Find where the given text appears and provide that cell's center as (x, y) coordinate. 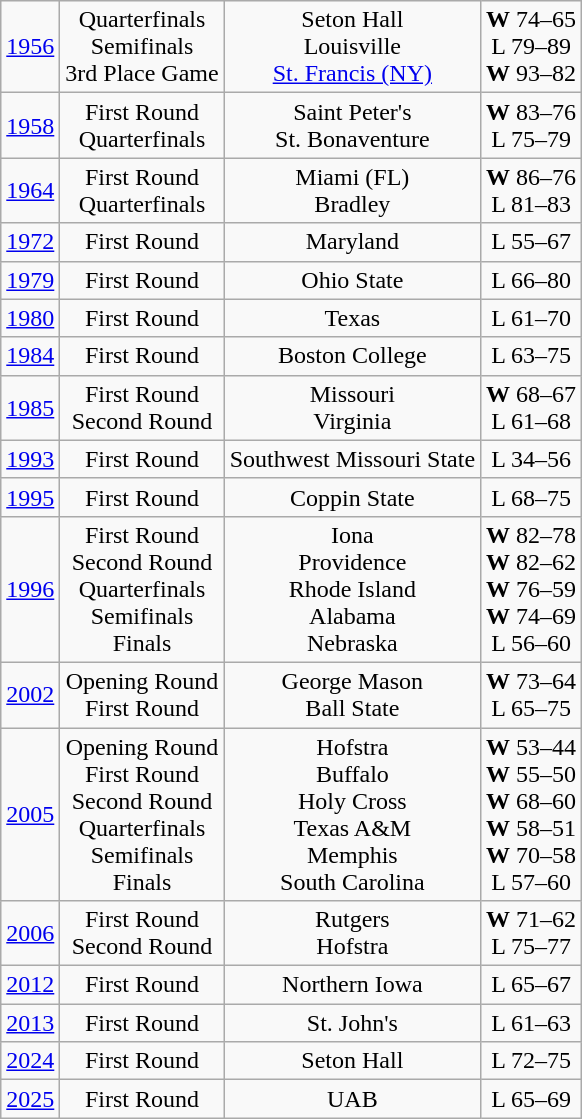
George MasonBall State (352, 694)
2006 (30, 934)
1956 (30, 47)
L 61–70 (532, 318)
L 55–67 (532, 242)
2013 (30, 1023)
2005 (30, 814)
First RoundSecond RoundQuarterfinalsSemifinalsFinals (142, 589)
W 74–65L 79–89W 93–82 (532, 47)
L 63–75 (532, 356)
IonaProvidenceRhode IslandAlabamaNebraska (352, 589)
L 65–67 (532, 985)
Coppin State (352, 497)
W 83–76L 75–79 (532, 126)
1996 (30, 589)
W 86–76L 81–83 (532, 190)
1972 (30, 242)
UAB (352, 1099)
Saint Peter'sSt. Bonaventure (352, 126)
QuarterfinalsSemifinals3rd Place Game (142, 47)
L 66–80 (532, 280)
Maryland (352, 242)
MissouriVirginia (352, 408)
St. John's (352, 1023)
Miami (FL)Bradley (352, 190)
W 82–78W 82–62W 76–59W 74–69L 56–60 (532, 589)
Opening RoundFirst RoundSecond RoundQuarterfinalsSemifinalsFinals (142, 814)
RutgersHofstra (352, 934)
L 34–56 (532, 459)
W 53–44W 55–50W 68–60W 58–51W 70–58L 57–60 (532, 814)
2025 (30, 1099)
L 65–69 (532, 1099)
1995 (30, 497)
Southwest Missouri State (352, 459)
Boston College (352, 356)
Ohio State (352, 280)
Northern Iowa (352, 985)
Texas (352, 318)
2012 (30, 985)
1984 (30, 356)
HofstraBuffaloHoly CrossTexas A&MMemphisSouth Carolina (352, 814)
Seton HallLouisvilleSt. Francis (NY) (352, 47)
Seton Hall (352, 1061)
1979 (30, 280)
1964 (30, 190)
L 68–75 (532, 497)
L 72–75 (532, 1061)
2002 (30, 694)
W 73–64L 65–75 (532, 694)
1985 (30, 408)
1993 (30, 459)
Opening RoundFirst Round (142, 694)
W 68–67L 61–68 (532, 408)
1980 (30, 318)
1958 (30, 126)
W 71–62L 75–77 (532, 934)
2024 (30, 1061)
L 61–63 (532, 1023)
